Determine the (x, y) coordinate at the center of the cell enclosing the given text.  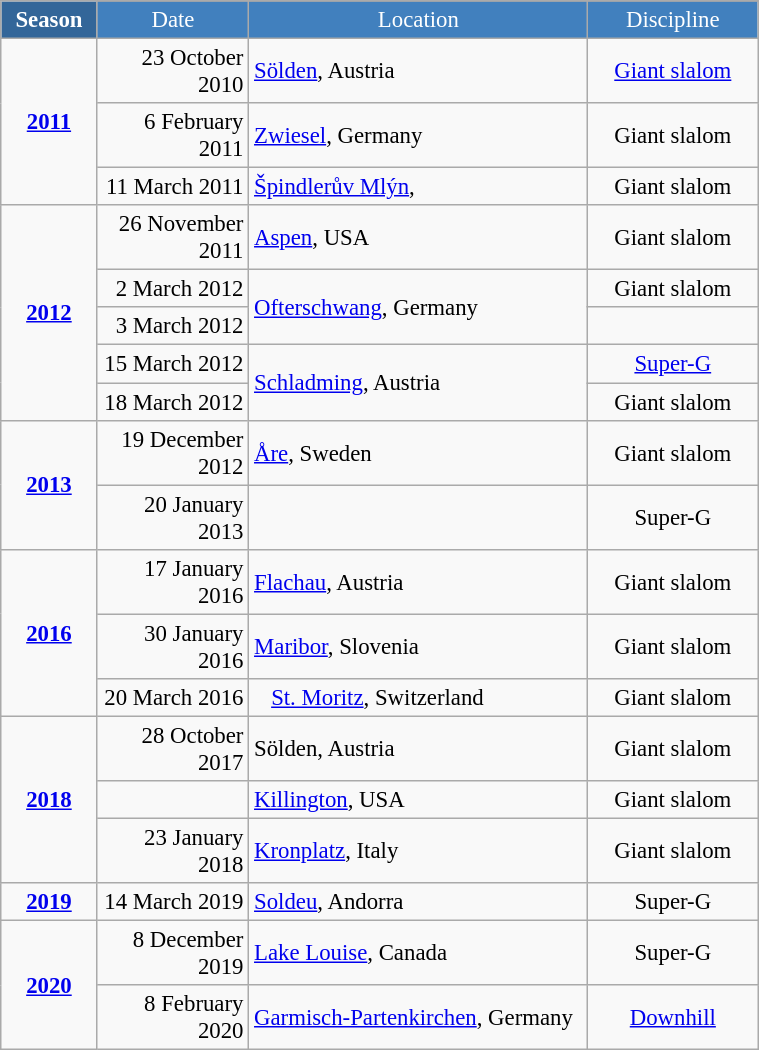
Špindlerův Mlýn, (418, 187)
Åre, Sweden (418, 452)
6 February 2011 (173, 136)
Aspen, USA (418, 238)
2016 (49, 632)
Soldeu, Andorra (418, 902)
Zwiesel, Germany (418, 136)
23 October 2010 (173, 72)
17 January 2016 (173, 582)
8 February 2020 (173, 1018)
Discipline (673, 20)
2012 (49, 312)
2018 (49, 800)
11 March 2011 (173, 187)
30 January 2016 (173, 646)
Date (173, 20)
Schladming, Austria (418, 382)
Killington, USA (418, 800)
8 December 2019 (173, 954)
2013 (49, 484)
19 December 2012 (173, 452)
Garmisch-Partenkirchen, Germany (418, 1018)
Ofterschwang, Germany (418, 308)
2011 (49, 122)
Season (49, 20)
14 March 2019 (173, 902)
Flachau, Austria (418, 582)
2020 (49, 986)
15 March 2012 (173, 364)
2 March 2012 (173, 289)
Downhill (673, 1018)
18 March 2012 (173, 402)
Kronplatz, Italy (418, 850)
2019 (49, 902)
Location (418, 20)
3 March 2012 (173, 327)
Maribor, Slovenia (418, 646)
20 March 2016 (173, 698)
St. Moritz, Switzerland (418, 698)
23 January 2018 (173, 850)
26 November 2011 (173, 238)
28 October 2017 (173, 748)
Lake Louise, Canada (418, 954)
20 January 2013 (173, 518)
